Capture the cell that displays the provided text and extract its [X, Y] central coordinate. 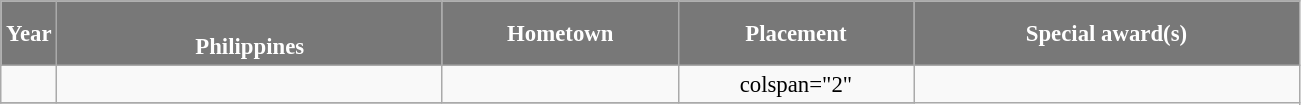
Hometown [560, 34]
colspan="2" [796, 85]
Special award(s) [1107, 34]
Philippines [250, 34]
Year [29, 34]
Placement [796, 34]
